From the cell containing the given text, extract its center point as [X, Y] coordinate. 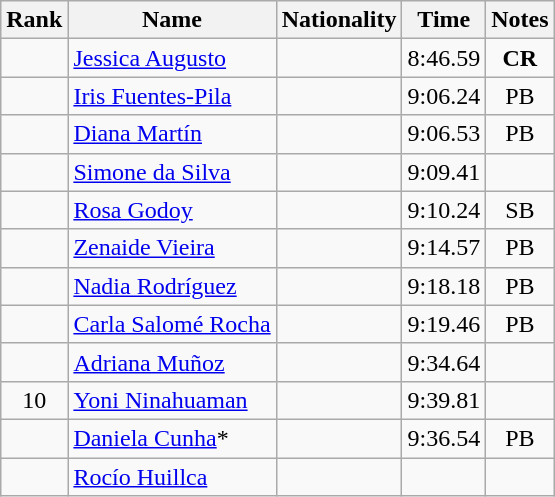
9:39.81 [444, 400]
Zenaide Vieira [172, 248]
Nadia Rodríguez [172, 286]
Notes [520, 20]
Rank [34, 20]
10 [34, 400]
Time [444, 20]
Yoni Ninahuaman [172, 400]
Iris Fuentes-Pila [172, 96]
8:46.59 [444, 58]
Rocío Huillca [172, 477]
Daniela Cunha* [172, 438]
Simone da Silva [172, 172]
Adriana Muñoz [172, 362]
CR [520, 58]
Rosa Godoy [172, 210]
Nationality [339, 20]
SB [520, 210]
9:14.57 [444, 248]
9:34.64 [444, 362]
Name [172, 20]
Carla Salomé Rocha [172, 324]
9:19.46 [444, 324]
9:10.24 [444, 210]
9:36.54 [444, 438]
9:18.18 [444, 286]
Jessica Augusto [172, 58]
Diana Martín [172, 134]
9:06.24 [444, 96]
9:09.41 [444, 172]
9:06.53 [444, 134]
